Search for the cell housing the specified text and yield its (X, Y) center coordinate. 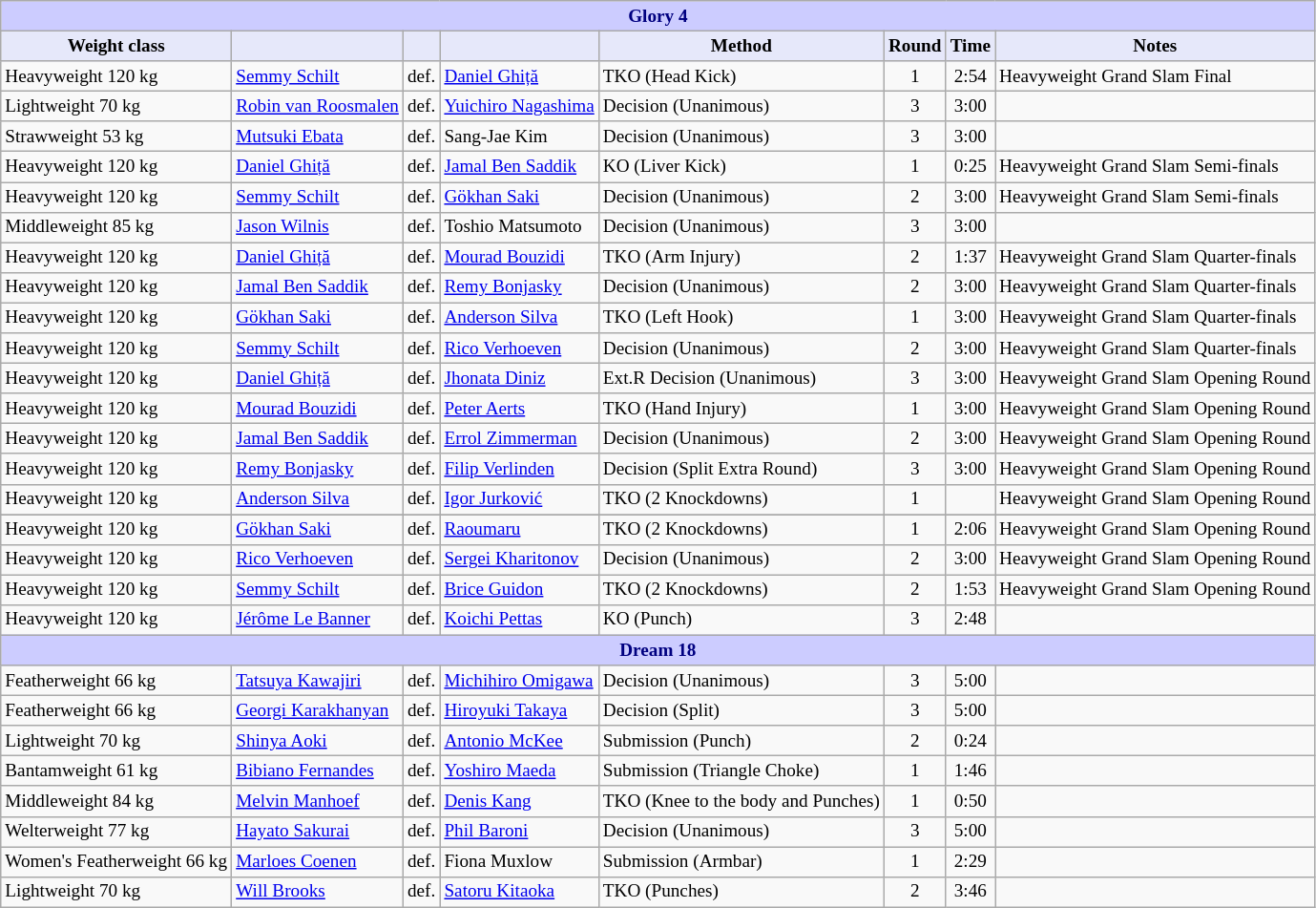
Weight class (116, 46)
Bibiano Fernandes (318, 771)
1:53 (970, 590)
Michihiro Omigawa (519, 681)
Errol Zimmerman (519, 439)
Decision (Split) (741, 710)
TKO (Arm Injury) (741, 258)
Raoumaru (519, 529)
Sergei Kharitonov (519, 560)
Mutsuki Ebata (318, 137)
Method (741, 46)
Middleweight 85 kg (116, 227)
Koichi Pettas (519, 620)
Satoru Kitaoka (519, 892)
Glory 4 (658, 16)
Women's Featherweight 66 kg (116, 861)
Heavyweight Grand Slam Final (1155, 76)
Tatsuya Kawajiri (318, 681)
Submission (Punch) (741, 741)
TKO (Left Hook) (741, 318)
Bantamweight 61 kg (116, 771)
Round (914, 46)
Strawweight 53 kg (116, 137)
Yoshiro Maeda (519, 771)
Shinya Aoki (318, 741)
Decision (Split Extra Round) (741, 469)
Phil Baroni (519, 832)
TKO (Head Kick) (741, 76)
KO (Punch) (741, 620)
Will Brooks (318, 892)
Antonio McKee (519, 741)
Middleweight 84 kg (116, 801)
Jhonata Diniz (519, 378)
Time (970, 46)
Peter Aerts (519, 409)
1:37 (970, 258)
2:06 (970, 529)
Melvin Manhoef (318, 801)
TKO (Punches) (741, 892)
3:46 (970, 892)
Notes (1155, 46)
Dream 18 (658, 650)
Submission (Triangle Choke) (741, 771)
Submission (Armbar) (741, 861)
Fiona Muxlow (519, 861)
TKO (Knee to the body and Punches) (741, 801)
2:29 (970, 861)
Hayato Sakurai (318, 832)
Toshio Matsumoto (519, 227)
Ext.R Decision (Unanimous) (741, 378)
Marloes Coenen (318, 861)
Brice Guidon (519, 590)
KO (Liver Kick) (741, 167)
0:24 (970, 741)
Yuichiro Nagashima (519, 106)
2:54 (970, 76)
TKO (Hand Injury) (741, 409)
2:48 (970, 620)
Jason Wilnis (318, 227)
1:46 (970, 771)
0:25 (970, 167)
Hiroyuki Takaya (519, 710)
Robin van Roosmalen (318, 106)
Igor Jurković (519, 499)
Filip Verlinden (519, 469)
Sang-Jae Kim (519, 137)
Welterweight 77 kg (116, 832)
Jérôme Le Banner (318, 620)
0:50 (970, 801)
Denis Kang (519, 801)
Georgi Karakhanyan (318, 710)
